Search for the cell housing the specified text and yield its (x, y) center coordinate. 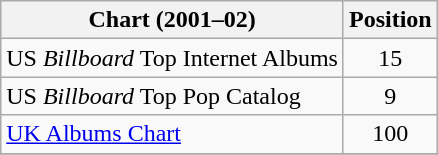
15 (390, 58)
Chart (2001–02) (172, 20)
US Billboard Top Internet Albums (172, 58)
Position (390, 20)
100 (390, 134)
9 (390, 96)
UK Albums Chart (172, 134)
US Billboard Top Pop Catalog (172, 96)
